Return [X, Y] of the center of cell containing provided text 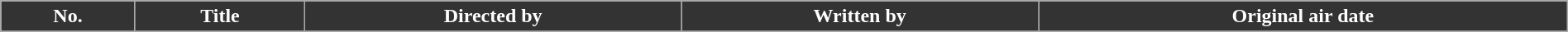
Title [220, 16]
Written by [860, 16]
No. [68, 16]
Directed by [493, 16]
Original air date [1303, 16]
